Determine the (x, y) coordinate at the center of the cell enclosing the given text.  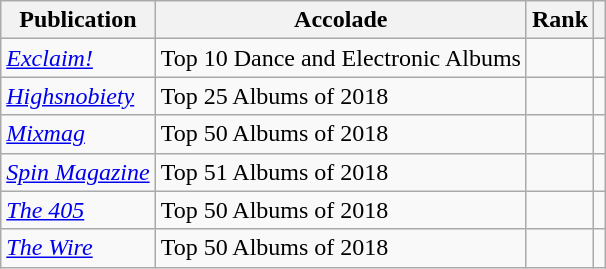
Exclaim! (78, 58)
Accolade (340, 20)
The 405 (78, 210)
Mixmag (78, 134)
The Wire (78, 248)
Highsnobiety (78, 96)
Top 51 Albums of 2018 (340, 172)
Publication (78, 20)
Spin Magazine (78, 172)
Top 10 Dance and Electronic Albums (340, 58)
Top 25 Albums of 2018 (340, 96)
Rank (560, 20)
